Locate the cell with the specified text and output its [X, Y] center coordinate. 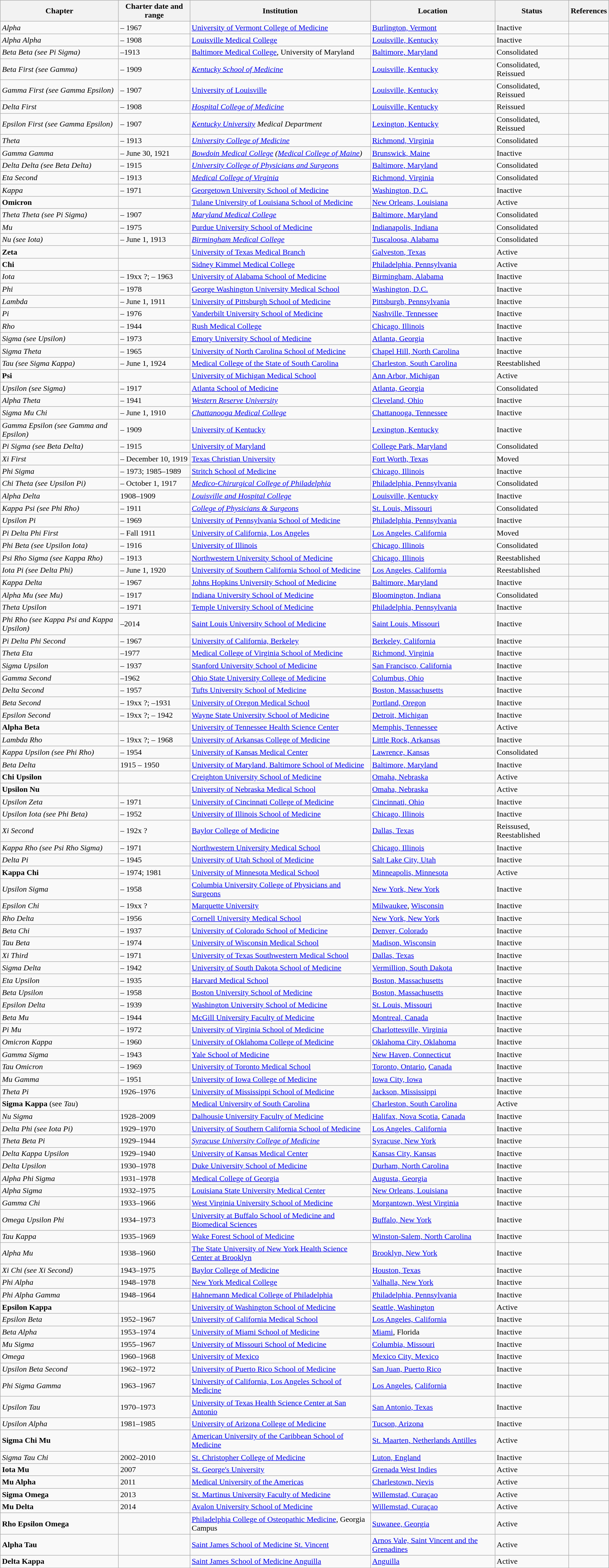
St. George's University [280, 1470]
Gamma Sigma [60, 1055]
– 1960 [154, 1042]
University of Minnesota Medical School [280, 872]
Mu Delta [60, 1507]
Chi Upsilon [60, 777]
Cornell University Medical School [280, 918]
San Antonio, Texas [433, 1407]
Fort Worth, Texas [433, 459]
University at Buffalo School of Medicine and Biomedical Sciences [280, 1219]
Columbus, Ohio [433, 678]
1934–1973 [154, 1219]
– 1941 [154, 401]
Northwestern University School of Medicine [280, 558]
Miami, Florida [433, 1332]
Arnos Vale, Saint Vincent and the Grenadines [433, 1545]
– 19xx ?; –1931 [154, 703]
Kappa Upsilon (see Phi Rho) [60, 752]
Sigma Theta [60, 351]
Pi [60, 314]
Brooklyn, New York [433, 1253]
Yale School of Medicine [280, 1055]
University of Utah School of Medicine [280, 860]
– 1945 [154, 860]
Omega Upsilon Phi [60, 1219]
Winston-Salem, North Carolina [433, 1237]
1926–1976 [154, 1092]
Kappa Delta [60, 582]
Northwestern University Medical School [280, 848]
University of Miami School of Medicine [280, 1332]
– 1942 [154, 968]
Medical College of Georgia [280, 1178]
Duke University School of Medicine [280, 1166]
1915 – 1950 [154, 764]
Lambda [60, 301]
Dalhousie University Faculty of Medicine [280, 1116]
San Juan, Puerto Rico [433, 1369]
– 1935 [154, 980]
1948–1964 [154, 1295]
– 1965 [154, 351]
New York Medical College [280, 1282]
Pi Mu [60, 1030]
Brunswick, Maine [433, 153]
Sigma Upsilon [60, 666]
Louisville and Hospital College [280, 496]
Memphis, Tennessee [433, 727]
– 1939 [154, 1005]
Medical College of Virginia [280, 178]
Epsilon Beta [60, 1320]
Alpha Delta [60, 496]
Emory University School of Medicine [280, 339]
University of Puerto Rico School of Medicine [280, 1369]
St. Maarten, Netherlands Antilles [433, 1441]
Alpha Phi Sigma [60, 1178]
– 1943 [154, 1055]
2002–2010 [154, 1457]
Oklahoma City, Oklahoma [433, 1042]
– Fall 1911 [154, 533]
Kappa Rho (see Psi Rho Sigma) [60, 848]
Iowa City, Iowa [433, 1079]
Beta Alpha [60, 1332]
Medical University of South Carolina [280, 1104]
Sigma Delta [60, 968]
University of Texas Medical Branch [280, 252]
University of Toronto Medical School [280, 1067]
Vanderbilt University School of Medicine [280, 314]
Sigma Tau Chi [60, 1457]
Ann Arbor, Michigan [433, 376]
University College of Physicians and Surgeons [280, 165]
Beta Delta [60, 764]
University of Missouri School of Medicine [280, 1344]
Valhalla, New York [433, 1282]
Portland, Oregon [433, 703]
Theta Upsilon [60, 607]
Theta Theta (see Pi Sigma) [60, 215]
Sigma Mu Chi [60, 413]
Saint James School of Medicine St. Vincent [280, 1545]
University of Iowa College of Medicine [280, 1079]
Jackson, Mississippi [433, 1092]
Epsilon Chi [60, 906]
Atlanta School of Medicine [280, 388]
Nu Sigma [60, 1116]
Phi Beta (see Upsilon Iota) [60, 545]
– 1911 [154, 508]
Chi [60, 264]
– 1916 [154, 545]
Upsilon Iota (see Phi Beta) [60, 814]
– 1976 [154, 314]
Theta Eta [60, 653]
– 1973 [154, 339]
Delta Phi (see Iota Pi) [60, 1129]
Kappa Psi (see Phi Rho) [60, 508]
Galveston, Texas [433, 252]
Delta Kappa Upsilon [60, 1153]
Phi Alpha [60, 1282]
Beta Upsilon [60, 992]
Kappa Chi [60, 872]
1955–1967 [154, 1344]
University of California, Los Angeles School of Medicine [280, 1386]
University of Alabama School of Medicine [280, 277]
Stritch School of Medicine [280, 471]
Omicron [60, 203]
1931–1978 [154, 1178]
1908–1909 [154, 496]
Wake Forest School of Medicine [280, 1237]
Cleveland, Ohio [433, 401]
Psi Rho Sigma (see Kappa Rho) [60, 558]
Houston, Texas [433, 1270]
Tau Omicron [60, 1067]
Alpha Tau [60, 1545]
University of Arkansas College of Medicine [280, 740]
–2014 [154, 624]
University of California, Los Angeles [280, 533]
Morgantown, West Virginia [433, 1203]
– June 1, 1913 [154, 240]
University of Arizona College of Medicine [280, 1424]
Washington University School of Medicine [280, 1005]
Tucson, Arizona [433, 1424]
– 1951 [154, 1079]
– October 1, 1917 [154, 484]
Epsilon First (see Gamma Epsilon) [60, 124]
University of Maryland [280, 446]
Sidney Kimmel Medical College [280, 264]
Xi First [60, 459]
Eta Second [60, 178]
Mu Alpha [60, 1482]
Wayne State University School of Medicine [280, 715]
Western Reserve University [280, 401]
Detroit, Michigan [433, 715]
Rho Epsilon Omega [60, 1524]
Birmingham, Alabama [433, 277]
Iota Mu [60, 1470]
University of Texas Health Science Center at San Antonio [280, 1407]
Nu (see Iota) [60, 240]
Phi Sigma [60, 471]
Delta Delta (see Beta Delta) [60, 165]
Lawrence, Kansas [433, 752]
Birmingham Medical College [280, 240]
2013 [154, 1495]
Reissused, Reestablished [532, 831]
University of Colorado School of Medicine [280, 931]
Theta Pi [60, 1092]
1933–1966 [154, 1203]
Delta Second [60, 690]
University of Oklahoma College of Medicine [280, 1042]
Ohio State University College of Medicine [280, 678]
Medico-Chirurgical College of Philadelphia [280, 484]
Georgetown University School of Medicine [280, 190]
Bloomington, Indiana [433, 595]
1938–1960 [154, 1253]
Philadelphia College of Osteopathic Medicine, Georgia Campus [280, 1524]
Mu [60, 227]
1932–1975 [154, 1190]
University of Illinois School of Medicine [280, 814]
University of Cincinnati College of Medicine [280, 802]
Xi Third [60, 955]
– 1978 [154, 289]
Toronto, Ontario, Canada [433, 1067]
Gamma Second [60, 678]
Delta Upsilon [60, 1166]
– June 1, 1910 [154, 413]
2011 [154, 1482]
– 1973; 1985–1989 [154, 471]
– 1972 [154, 1030]
New Haven, Connecticut [433, 1055]
Phi Sigma Gamma [60, 1386]
1929–1940 [154, 1153]
Saint Louis University School of Medicine [280, 624]
Chattanooga, Tennessee [433, 413]
Columbia, Missouri [433, 1344]
Sigma Kappa (see Tau) [60, 1104]
Louisville Medical College [280, 40]
1981–1985 [154, 1424]
References [589, 11]
Epsilon Second [60, 715]
– June 1, 1924 [154, 363]
Sigma Chi Mu [60, 1441]
Mu Sigma [60, 1344]
Upsilon Tau [60, 1407]
1952–1967 [154, 1320]
University of Mexico [280, 1357]
Upsilon Sigma [60, 889]
– June 1, 1920 [154, 570]
Tulane University of Louisiana School of Medicine [280, 203]
Cincinnati, Ohio [433, 802]
Theta Beta Pi [60, 1141]
Mu Gamma [60, 1079]
– 1952 [154, 814]
Chi Theta (see Upsilon Pi) [60, 484]
1930–1978 [154, 1166]
Delta First [60, 107]
Rho [60, 326]
Grenada West Indies [433, 1470]
St. Christopher College of Medicine [280, 1457]
University of Texas Southwestern Medical School [280, 955]
Medical University of the Americas [280, 1482]
Stanford University School of Medicine [280, 666]
Mexico City, Mexico [433, 1357]
–1962 [154, 678]
Pittsburgh, Pennsylvania [433, 301]
Upsilon Alpha [60, 1424]
Pi Delta Phi First [60, 533]
University of Tennessee Health Science Center [280, 727]
University of Vermont College of Medicine [280, 28]
Zeta [60, 252]
Eta Upsilon [60, 980]
Institution [280, 11]
Texas Christian University [280, 459]
Columbia University College of Physicians and Surgeons [280, 889]
Omicron Kappa [60, 1042]
Iota Pi (see Delta Phi) [60, 570]
– 1974 [154, 943]
Sigma (see Upsilon) [60, 339]
Delta Pi [60, 860]
Denver, Colorado [433, 931]
– 1954 [154, 752]
Xi Chi (see Xi Second) [60, 1270]
Tau Beta [60, 943]
– 1975 [154, 227]
Seattle, Washington [433, 1307]
Hospital College of Medicine [280, 107]
1935–1969 [154, 1237]
University of Michigan Medical School [280, 376]
– 19xx ?; – 1942 [154, 715]
– 19xx ?; – 1963 [154, 277]
University of Wisconsin Medical School [280, 943]
Medical College of Virginia School of Medicine [280, 653]
Salt Lake City, Utah [433, 860]
Gamma Gamma [60, 153]
University of California Medical School [280, 1320]
Indianapolis, Indiana [433, 227]
Delta Kappa [60, 1561]
Kentucky University Medical Department [280, 124]
Beta Beta (see Pi Sigma) [60, 52]
– 1974; 1981 [154, 872]
Anguilla [433, 1561]
University of Illinois [280, 545]
Berkeley, California [433, 641]
Durham, North Carolina [433, 1166]
Tuscaloosa, Alabama [433, 240]
Lambda Rho [60, 740]
University of Pennsylvania School of Medicine [280, 521]
Sigma Omega [60, 1495]
Beta First (see Gamma) [60, 69]
1963–1967 [154, 1386]
– 1956 [154, 918]
Vermillion, South Dakota [433, 968]
Iota [60, 277]
1943–1975 [154, 1270]
Alpha Sigma [60, 1190]
Chapter [60, 11]
Madison, Wisconsin [433, 943]
Alpha [60, 28]
Kansas City, Kansas [433, 1153]
Chattanooga Medical College [280, 413]
Alpha Theta [60, 401]
–1913 [154, 52]
Maryland Medical College [280, 215]
Alpha Alpha [60, 40]
Burlington, Vermont [433, 28]
Omega [60, 1357]
University of Louisville [280, 90]
– June 30, 1921 [154, 153]
McGill University Faculty of Medicine [280, 1017]
Alpha Beta [60, 727]
Gamma First (see Gamma Epsilon) [60, 90]
Medical College of the State of South Carolina [280, 363]
Rho Delta [60, 918]
Montreal, Canada [433, 1017]
University of Washington School of Medicine [280, 1307]
–1977 [154, 653]
Alpha Mu (see Mu) [60, 595]
American University of the Caribbean School of Medicine [280, 1441]
University of California, Berkeley [280, 641]
University of North Carolina School of Medicine [280, 351]
1929–1970 [154, 1129]
Minneapolis, Minnesota [433, 872]
Upsilon Pi [60, 521]
St. Martinus University Faculty of Medicine [280, 1495]
Purdue University School of Medicine [280, 227]
San Francisco, California [433, 666]
– 19xx ? [154, 906]
Augusta, Georgia [433, 1178]
University of Virginia School of Medicine [280, 1030]
George Washington University Medical School [280, 289]
Bowdoin Medical College (Medical College of Maine) [280, 153]
Location [433, 11]
Charter date and range [154, 11]
Status [532, 11]
Saint Louis, Missouri [433, 624]
Louisiana State University Medical Center [280, 1190]
Gamma Epsilon (see Gamma and Epsilon) [60, 430]
1970–1973 [154, 1407]
Temple University School of Medicine [280, 607]
Rush Medical College [280, 326]
Little Rock, Arkansas [433, 740]
1928–2009 [154, 1116]
Phi [60, 289]
Upsilon Nu [60, 789]
University of Pittsburgh School of Medicine [280, 301]
University of Mississippi School of Medicine [280, 1092]
Indiana University School of Medicine [280, 595]
Halifax, Nova Scotia, Canada [433, 1116]
Syracuse, New York [433, 1141]
– 19xx ?; – 1968 [154, 740]
2007 [154, 1470]
Chapel Hill, North Carolina [433, 351]
2014 [154, 1507]
1953–1974 [154, 1332]
Luton, England [433, 1457]
Kappa [60, 190]
Gamma Chi [60, 1203]
Upsilon (see Sigma) [60, 388]
Phi Alpha Gamma [60, 1295]
Syracuse University College of Medicine [280, 1141]
Upsilon Zeta [60, 802]
Beta Second [60, 703]
Kentucky School of Medicine [280, 69]
Beta Chi [60, 931]
University of Kentucky [280, 430]
1948–1978 [154, 1282]
Charlestown, Nevis [433, 1482]
Epsilon Delta [60, 1005]
1962–1972 [154, 1369]
University of Maryland, Baltimore School of Medicine [280, 764]
Tufts University School of Medicine [280, 690]
University of Oregon Medical School [280, 703]
University College of Medicine [280, 140]
University of South Dakota School of Medicine [280, 968]
Phi Rho (see Kappa Psi and Kappa Upsilon) [60, 624]
Saint James School of Medicine Anguilla [280, 1561]
Marquette University [280, 906]
Avalon University School of Medicine [280, 1507]
– 1957 [154, 690]
Xi Second [60, 831]
Creighton University School of Medicine [280, 777]
Suwanee, Georgia [433, 1524]
Pi Sigma (see Beta Delta) [60, 446]
– 192x ? [154, 831]
Buffalo, New York [433, 1219]
Harvard Medical School [280, 980]
University of Nebraska Medical School [280, 789]
Beta Mu [60, 1017]
College of Physicians & Surgeons [280, 508]
Charlottesville, Virginia [433, 1030]
Hahnemann Medical College of Philadelphia [280, 1295]
Reissued [532, 107]
Johns Hopkins University School of Medicine [280, 582]
1960–1968 [154, 1357]
Nashville, Tennessee [433, 314]
Boston University School of Medicine [280, 992]
Baltimore Medical College, University of Maryland [280, 52]
Tau (see Sigma Kappa) [60, 363]
Psi [60, 376]
Theta [60, 140]
Upsilon Beta Second [60, 1369]
Alpha Mu [60, 1253]
1929–1944 [154, 1141]
Milwaukee, Wisconsin [433, 906]
Epsilon Kappa [60, 1307]
– December 10, 1919 [154, 459]
Tau Kappa [60, 1237]
Pi Delta Phi Second [60, 641]
College Park, Maryland [433, 446]
– June 1, 1911 [154, 301]
The State University of New York Health Science Center at Brooklyn [280, 1253]
West Virginia University School of Medicine [280, 1203]
